For the text-containing cell, return its midpoint in (X, Y) coordinate format. 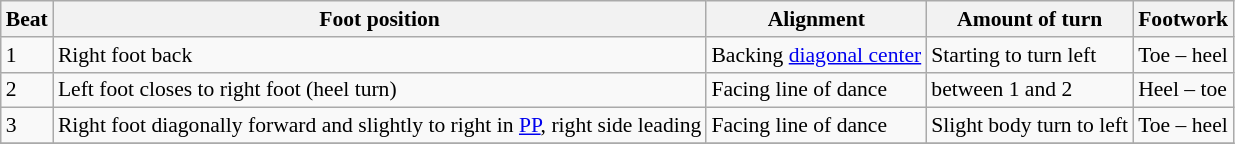
Footwork (1183, 19)
Heel – toe (1183, 90)
Slight body turn to left (1030, 126)
Backing diagonal center (816, 55)
between 1 and 2 (1030, 90)
Alignment (816, 19)
Foot position (380, 19)
Amount of turn (1030, 19)
Starting to turn left (1030, 55)
2 (27, 90)
3 (27, 126)
1 (27, 55)
Right foot back (380, 55)
Beat (27, 19)
Left foot closes to right foot (heel turn) (380, 90)
Right foot diagonally forward and slightly to right in PP, right side leading (380, 126)
